Locate the cell with the specified text and output its [x, y] center coordinate. 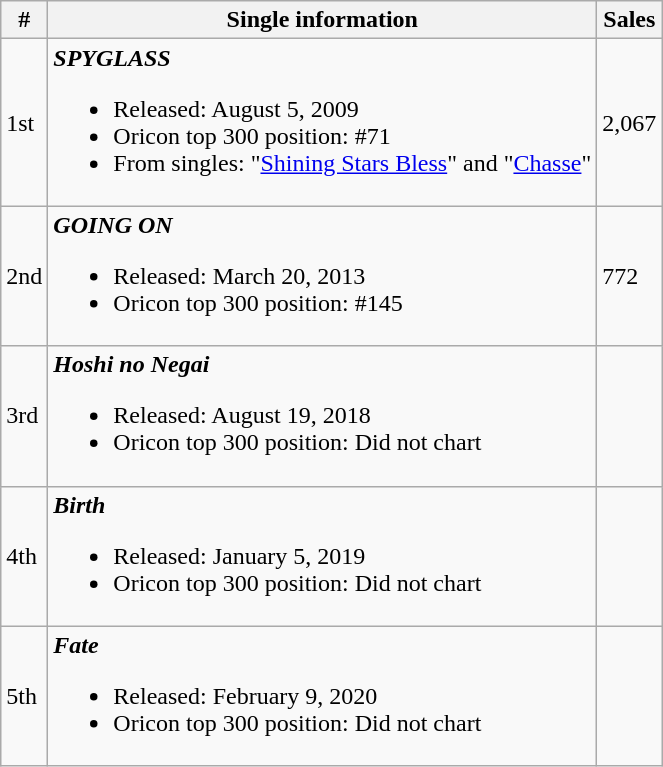
GOING ONReleased: March 20, 2013Oricon top 300 position: #145 [322, 276]
5th [24, 696]
772 [630, 276]
SPYGLASSReleased: August 5, 2009Oricon top 300 position: #71From singles: "Shining Stars Bless" and "Chasse" [322, 122]
Hoshi no NegaiReleased: August 19, 2018Oricon top 300 position: Did not chart [322, 416]
# [24, 20]
3rd [24, 416]
2,067 [630, 122]
1st [24, 122]
2nd [24, 276]
BirthReleased: January 5, 2019Oricon top 300 position: Did not chart [322, 556]
Sales [630, 20]
Single information [322, 20]
4th [24, 556]
FateReleased: February 9, 2020Oricon top 300 position: Did not chart [322, 696]
